Determine the [X, Y] coordinate at the center of the cell enclosing the given text.  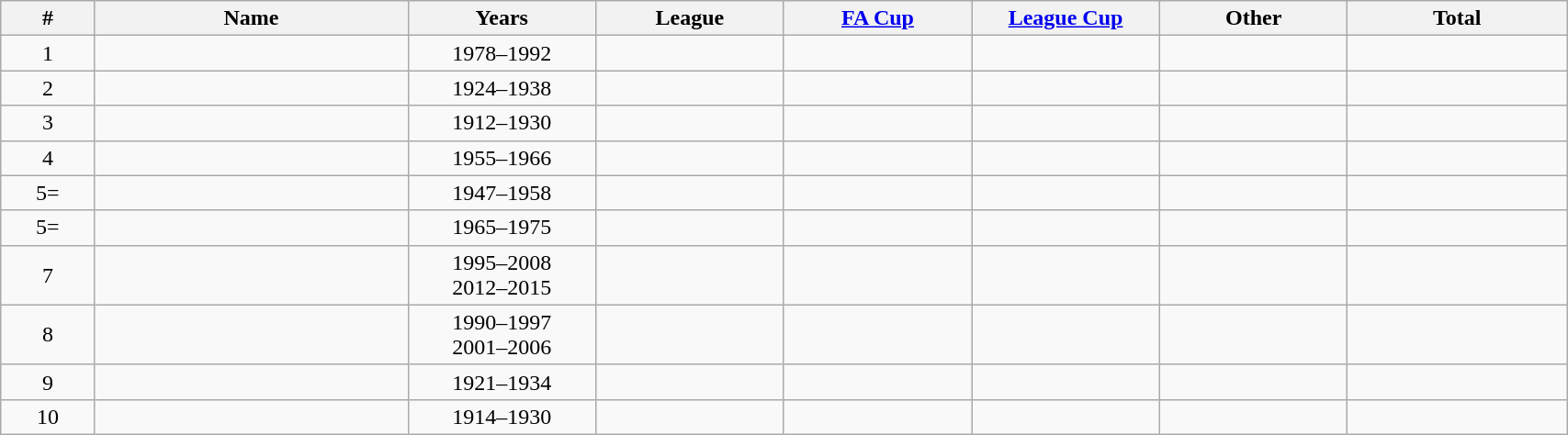
1 [48, 53]
1921–1934 [502, 382]
Years [502, 18]
1914–1930 [502, 417]
League Cup [1066, 18]
Total [1457, 18]
1965–1975 [502, 228]
Other [1253, 18]
League [691, 18]
1978–1992 [502, 53]
2 [48, 88]
1924–1938 [502, 88]
1912–1930 [502, 123]
7 [48, 275]
1990–19972001–2006 [502, 334]
3 [48, 123]
8 [48, 334]
FA Cup [878, 18]
# [48, 18]
1947–1958 [502, 193]
1995–20082012–2015 [502, 275]
4 [48, 158]
1955–1966 [502, 158]
10 [48, 417]
9 [48, 382]
Name [252, 18]
